Locate the cell with the specified text and output its (X, Y) center coordinate. 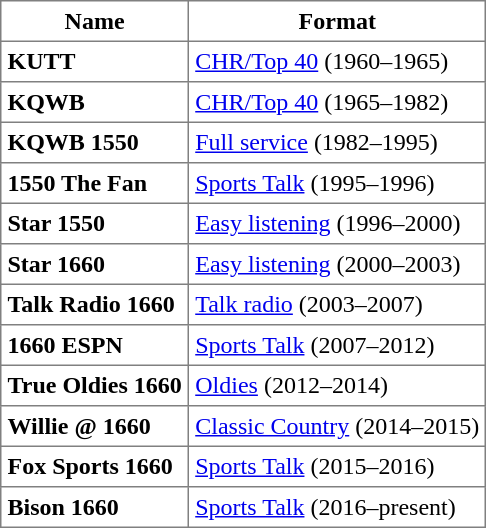
Easy listening (2000–2003) (336, 264)
Classic Country (2014–2015) (336, 426)
1550 The Fan (95, 183)
Format (336, 21)
KQWB 1550 (95, 142)
Talk Radio 1660 (95, 304)
Star 1660 (95, 264)
1660 ESPN (95, 345)
Name (95, 21)
CHR/Top 40 (1960–1965) (336, 61)
Sports Talk (2016–present) (336, 507)
KQWB (95, 102)
CHR/Top 40 (1965–1982) (336, 102)
Easy listening (1996–2000) (336, 223)
Oldies (2012–2014) (336, 385)
KUTT (95, 61)
Fox Sports 1660 (95, 466)
Full service (1982–1995) (336, 142)
Willie @ 1660 (95, 426)
Talk radio (2003–2007) (336, 304)
Bison 1660 (95, 507)
Sports Talk (2007–2012) (336, 345)
Sports Talk (1995–1996) (336, 183)
True Oldies 1660 (95, 385)
Sports Talk (2015–2016) (336, 466)
Star 1550 (95, 223)
